Provide the (x, y) coordinate of the cell's center where the given text is located.  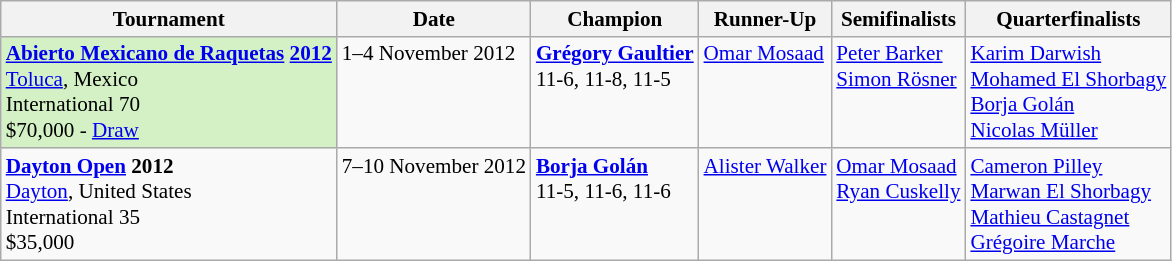
Semifinalists (898, 18)
Quarterfinalists (1068, 18)
Borja Golán11-5, 11-6, 11-6 (615, 204)
Date (434, 18)
Karim Darwish Mohamed El Shorbagy Borja Golán Nicolas Müller (1068, 92)
Abierto Mexicano de Raquetas 2012 Toluca, MexicoInternational 70$70,000 - Draw (169, 92)
Dayton Open 2012 Dayton, United StatesInternational 35$35,000 (169, 204)
7–10 November 2012 (434, 204)
Tournament (169, 18)
Omar Mosaad (766, 92)
Omar Mosaad Ryan Cuskelly (898, 204)
Champion (615, 18)
Cameron Pilley Marwan El Shorbagy Mathieu Castagnet Grégoire Marche (1068, 204)
1–4 November 2012 (434, 92)
Alister Walker (766, 204)
Grégory Gaultier11-6, 11-8, 11-5 (615, 92)
Peter Barker Simon Rösner (898, 92)
Runner-Up (766, 18)
